Return [X, Y] of the center of cell containing provided text 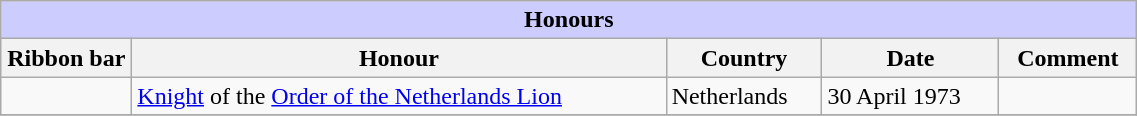
Knight of the Order of the Netherlands Lion [399, 96]
Comment [1068, 58]
Honour [399, 58]
Netherlands [744, 96]
30 April 1973 [910, 96]
Ribbon bar [66, 58]
Country [744, 58]
Date [910, 58]
Honours [569, 20]
